Return (x, y) of the center of cell containing provided text 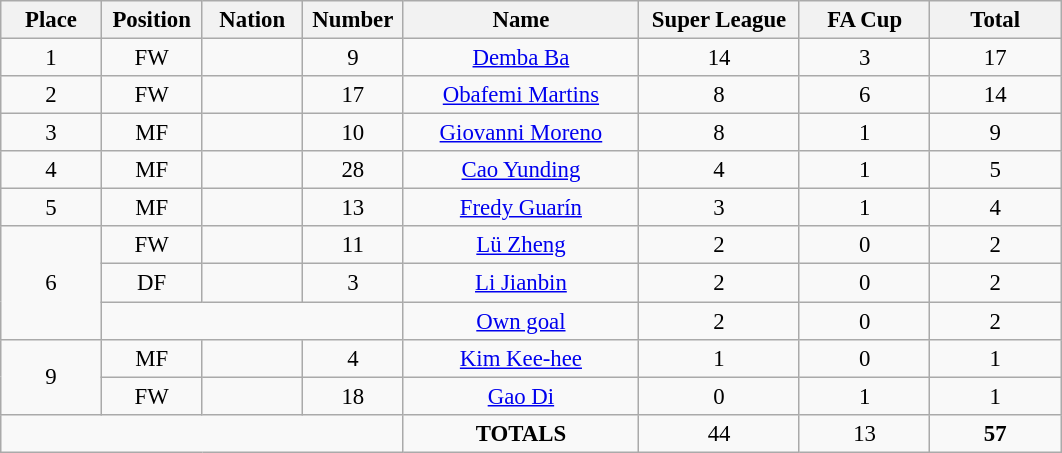
Number (354, 20)
Position (152, 20)
Place (52, 20)
TOTALS (521, 433)
28 (354, 170)
Kim Kee-hee (521, 358)
57 (996, 433)
Own goal (521, 321)
Cao Yunding (521, 170)
Giovanni Moreno (521, 133)
10 (354, 133)
Total (996, 20)
DF (152, 283)
44 (720, 433)
Name (521, 20)
11 (354, 245)
Super League (720, 20)
18 (354, 396)
Gao Di (521, 396)
Li Jianbin (521, 283)
FA Cup (864, 20)
Nation (252, 20)
Fredy Guarín (521, 208)
Lü Zheng (521, 245)
Obafemi Martins (521, 95)
Demba Ba (521, 58)
